Identify which cell holds the provided text, then report its (x, y) central coordinate. 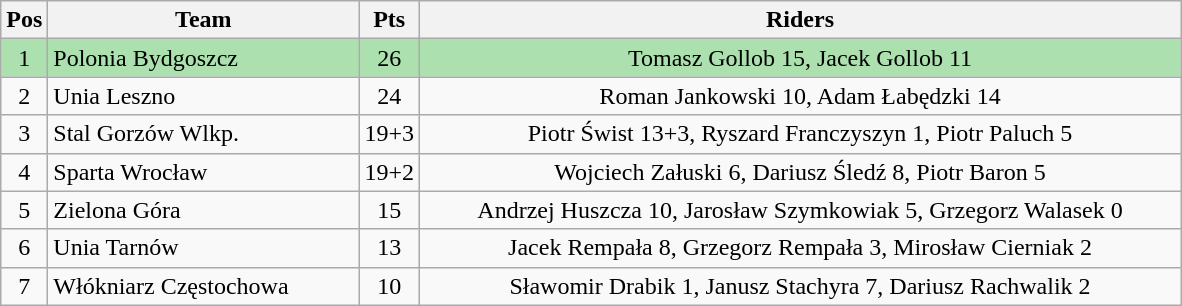
2 (24, 96)
Włókniarz Częstochowa (204, 286)
Unia Leszno (204, 96)
3 (24, 134)
5 (24, 210)
19+3 (390, 134)
19+2 (390, 172)
Wojciech Załuski 6, Dariusz Śledź 8, Piotr Baron 5 (800, 172)
Tomasz Gollob 15, Jacek Gollob 11 (800, 58)
13 (390, 248)
15 (390, 210)
6 (24, 248)
26 (390, 58)
4 (24, 172)
Pos (24, 20)
Andrzej Huszcza 10, Jarosław Szymkowiak 5, Grzegorz Walasek 0 (800, 210)
1 (24, 58)
Unia Tarnów (204, 248)
Sławomir Drabik 1, Janusz Stachyra 7, Dariusz Rachwalik 2 (800, 286)
10 (390, 286)
Team (204, 20)
Roman Jankowski 10, Adam Łabędzki 14 (800, 96)
Sparta Wrocław (204, 172)
Zielona Góra (204, 210)
Riders (800, 20)
Jacek Rempała 8, Grzegorz Rempała 3, Mirosław Cierniak 2 (800, 248)
24 (390, 96)
Piotr Świst 13+3, Ryszard Franczyszyn 1, Piotr Paluch 5 (800, 134)
7 (24, 286)
Polonia Bydgoszcz (204, 58)
Pts (390, 20)
Stal Gorzów Wlkp. (204, 134)
